Determine the (X, Y) coordinate at the center of the cell enclosing the given text.  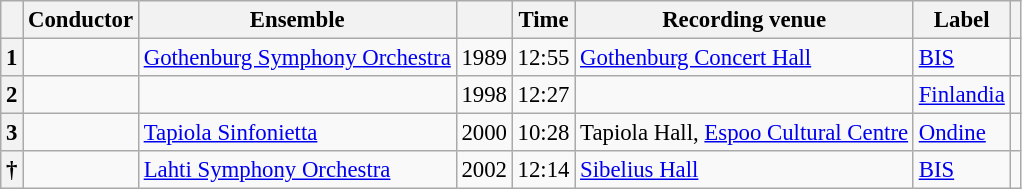
2002 (484, 170)
2 (12, 95)
2000 (484, 133)
Time (544, 20)
12:27 (544, 95)
Finlandia (962, 95)
† (12, 170)
3 (12, 133)
1 (12, 58)
1989 (484, 58)
Tapiola Hall, Espoo Cultural Centre (744, 133)
Tapiola Sinfonietta (297, 133)
Gothenburg Concert Hall (744, 58)
Lahti Symphony Orchestra (297, 170)
Label (962, 20)
Conductor (81, 20)
12:55 (544, 58)
Sibelius Hall (744, 170)
Recording venue (744, 20)
12:14 (544, 170)
10:28 (544, 133)
Ondine (962, 133)
Ensemble (297, 20)
Gothenburg Symphony Orchestra (297, 58)
1998 (484, 95)
